Find where the given text appears and provide that cell's center as (X, Y) coordinate. 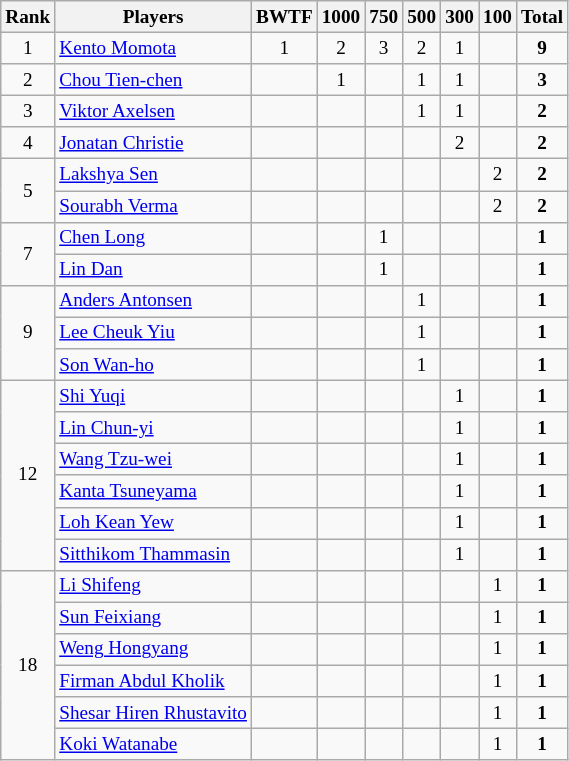
Son Wan-ho (154, 365)
Jonatan Christie (154, 143)
Chou Tien-chen (154, 80)
750 (384, 17)
Players (154, 17)
Lakshya Sen (154, 175)
7 (28, 254)
Total (542, 17)
Loh Kean Yew (154, 523)
Sun Feixiang (154, 618)
300 (460, 17)
Weng Hongyang (154, 649)
Li Shifeng (154, 586)
Firman Abdul Kholik (154, 681)
Sourabh Verma (154, 206)
Lee Cheuk Yiu (154, 333)
Chen Long (154, 238)
Shesar Hiren Rhustavito (154, 713)
Rank (28, 17)
BWTF (285, 17)
Wang Tzu-wei (154, 460)
12 (28, 475)
500 (422, 17)
Koki Watanabe (154, 744)
100 (498, 17)
Lin Dan (154, 270)
Shi Yuqi (154, 396)
Lin Chun-yi (154, 428)
Kanta Tsuneyama (154, 491)
Anders Antonsen (154, 301)
Viktor Axelsen (154, 111)
5 (28, 190)
4 (28, 143)
18 (28, 665)
Kento Momota (154, 48)
1000 (341, 17)
Sitthikom Thammasin (154, 554)
